Identify which cell holds the provided text, then report its [x, y] central coordinate. 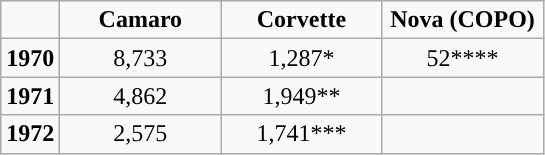
1,949** [302, 96]
1971 [30, 96]
1970 [30, 58]
Corvette [302, 20]
1,287* [302, 58]
2,575 [140, 134]
52**** [462, 58]
1,741*** [302, 134]
Nova (COPO) [462, 20]
4,862 [140, 96]
1972 [30, 134]
8,733 [140, 58]
Camaro [140, 20]
